Return (X, Y) of the center of cell containing provided text 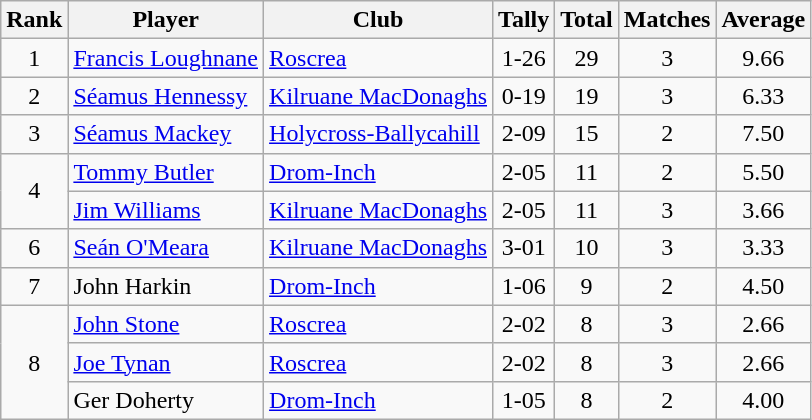
Total (587, 20)
John Harkin (166, 286)
1-26 (524, 58)
Matches (667, 20)
Average (764, 20)
0-19 (524, 96)
29 (587, 58)
Tommy Butler (166, 172)
Holycross-Ballycahill (378, 134)
1-05 (524, 400)
3.33 (764, 248)
15 (587, 134)
Séamus Mackey (166, 134)
Ger Doherty (166, 400)
Jim Williams (166, 210)
7 (34, 286)
7.50 (764, 134)
John Stone (166, 324)
4 (34, 191)
4.50 (764, 286)
19 (587, 96)
Seán O'Meara (166, 248)
Tally (524, 20)
2-09 (524, 134)
Francis Loughnane (166, 58)
Joe Tynan (166, 362)
Rank (34, 20)
5.50 (764, 172)
6 (34, 248)
4.00 (764, 400)
3-01 (524, 248)
1-06 (524, 286)
6.33 (764, 96)
1 (34, 58)
Club (378, 20)
10 (587, 248)
9 (587, 286)
Séamus Hennessy (166, 96)
3.66 (764, 210)
Player (166, 20)
9.66 (764, 58)
